Identify which cell holds the provided text, then report its (X, Y) central coordinate. 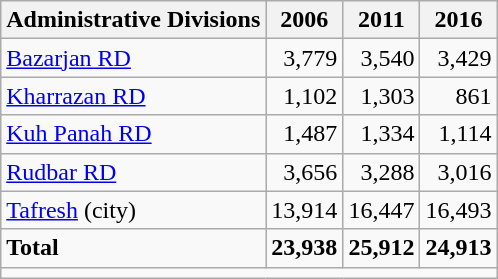
2006 (304, 20)
24,913 (458, 248)
Bazarjan RD (134, 58)
Total (134, 248)
1,487 (304, 134)
1,102 (304, 96)
Kharrazan RD (134, 96)
3,288 (382, 172)
2011 (382, 20)
1,114 (458, 134)
3,016 (458, 172)
3,429 (458, 58)
1,334 (382, 134)
25,912 (382, 248)
861 (458, 96)
Rudbar RD (134, 172)
Administrative Divisions (134, 20)
Kuh Panah RD (134, 134)
3,540 (382, 58)
16,447 (382, 210)
23,938 (304, 248)
3,779 (304, 58)
16,493 (458, 210)
13,914 (304, 210)
3,656 (304, 172)
1,303 (382, 96)
2016 (458, 20)
Tafresh (city) (134, 210)
